For the text-containing cell, return its midpoint in (X, Y) coordinate format. 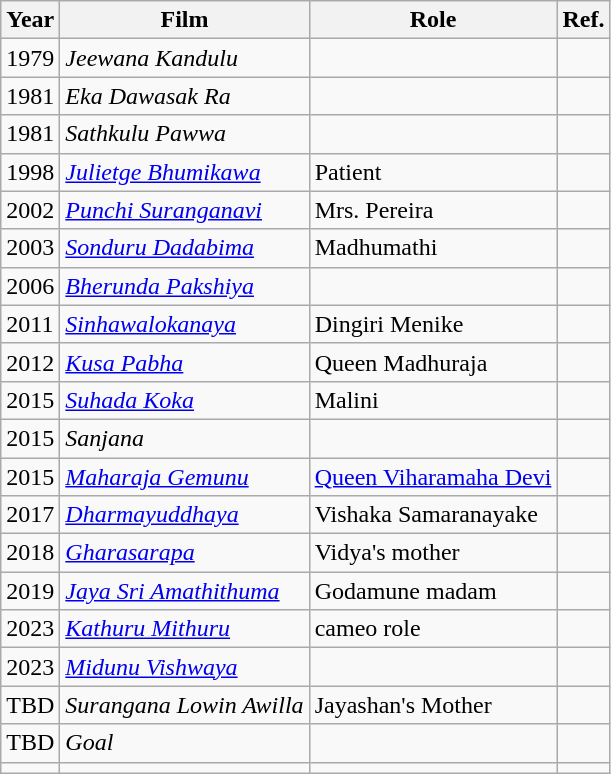
Surangana Lowin Awilla (184, 705)
Midunu Vishwaya (184, 667)
Jeewana Kandulu (184, 58)
Gharasarapa (184, 553)
2003 (30, 248)
1998 (30, 172)
2006 (30, 286)
Ref. (584, 20)
Sathkulu Pawwa (184, 134)
Punchi Suranganavi (184, 210)
Vidya's mother (433, 553)
Jayashan's Mother (433, 705)
Kathuru Mithuru (184, 629)
Bherunda Pakshiya (184, 286)
Dharmayuddhaya (184, 515)
Godamune madam (433, 591)
Dingiri Menike (433, 324)
Patient (433, 172)
Queen Viharamaha Devi (433, 477)
Kusa Pabha (184, 362)
Sanjana (184, 438)
Eka Dawasak Ra (184, 96)
Malini (433, 400)
Suhada Koka (184, 400)
Madhumathi (433, 248)
Goal (184, 743)
cameo role (433, 629)
Sonduru Dadabima (184, 248)
2019 (30, 591)
Vishaka Samaranayake (433, 515)
2018 (30, 553)
Sinhawalokanaya (184, 324)
Julietge Bhumikawa (184, 172)
2002 (30, 210)
2012 (30, 362)
Film (184, 20)
1979 (30, 58)
2017 (30, 515)
Year (30, 20)
Queen Madhuraja (433, 362)
Jaya Sri Amathithuma (184, 591)
Maharaja Gemunu (184, 477)
Role (433, 20)
2011 (30, 324)
Mrs. Pereira (433, 210)
